Find where the given text appears and provide that cell's center as (x, y) coordinate. 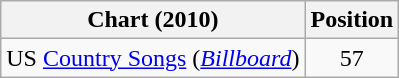
Chart (2010) (153, 20)
57 (352, 58)
US Country Songs (Billboard) (153, 58)
Position (352, 20)
